Locate the cell with the specified text and output its (X, Y) center coordinate. 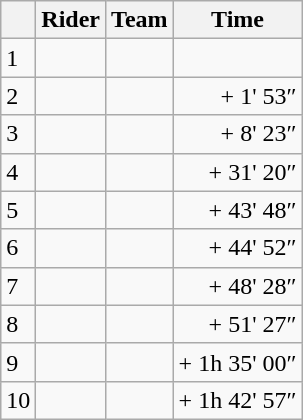
2 (18, 96)
+ 1h 35' 00″ (238, 362)
4 (18, 172)
Rider (71, 20)
+ 43' 48″ (238, 210)
+ 1h 42' 57″ (238, 400)
9 (18, 362)
Team (140, 20)
+ 31' 20″ (238, 172)
Time (238, 20)
+ 44' 52″ (238, 248)
+ 8' 23″ (238, 134)
10 (18, 400)
+ 48' 28″ (238, 286)
3 (18, 134)
5 (18, 210)
8 (18, 324)
6 (18, 248)
7 (18, 286)
1 (18, 58)
+ 51' 27″ (238, 324)
+ 1' 53″ (238, 96)
